Capture the cell that displays the provided text and extract its [x, y] central coordinate. 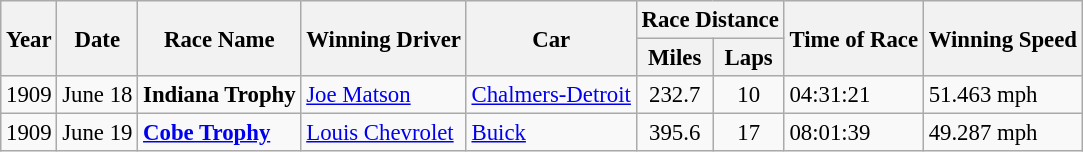
10 [748, 95]
Winning Speed [1002, 38]
Cobe Trophy [220, 133]
Miles [674, 58]
Year [29, 38]
232.7 [674, 95]
Date [98, 38]
395.6 [674, 133]
Race Distance [710, 20]
Laps [748, 58]
04:31:21 [854, 95]
Chalmers-Detroit [551, 95]
51.463 mph [1002, 95]
June 18 [98, 95]
08:01:39 [854, 133]
Car [551, 38]
June 19 [98, 133]
Indiana Trophy [220, 95]
17 [748, 133]
Joe Matson [384, 95]
Time of Race [854, 38]
49.287 mph [1002, 133]
Buick [551, 133]
Louis Chevrolet [384, 133]
Race Name [220, 38]
Winning Driver [384, 38]
